Detect which cell encompasses the target text, then output its (x, y) center coordinate. 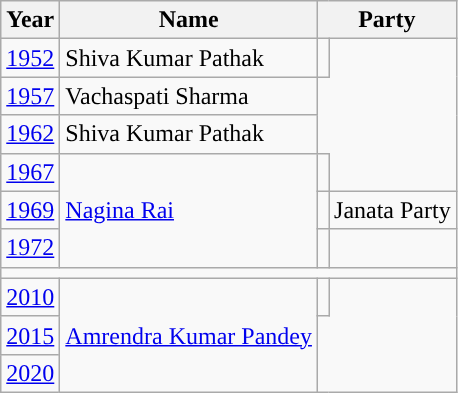
2015 (30, 335)
1969 (30, 210)
Janata Party (393, 210)
1972 (30, 248)
Amrendra Kumar Pandey (189, 335)
Nagina Rai (189, 210)
2020 (30, 373)
Name (189, 20)
Party (386, 20)
1957 (30, 96)
Vachaspati Sharma (189, 96)
2010 (30, 297)
1967 (30, 172)
Year (30, 20)
1952 (30, 58)
1962 (30, 134)
